Detect which cell encompasses the target text, then output its (X, Y) center coordinate. 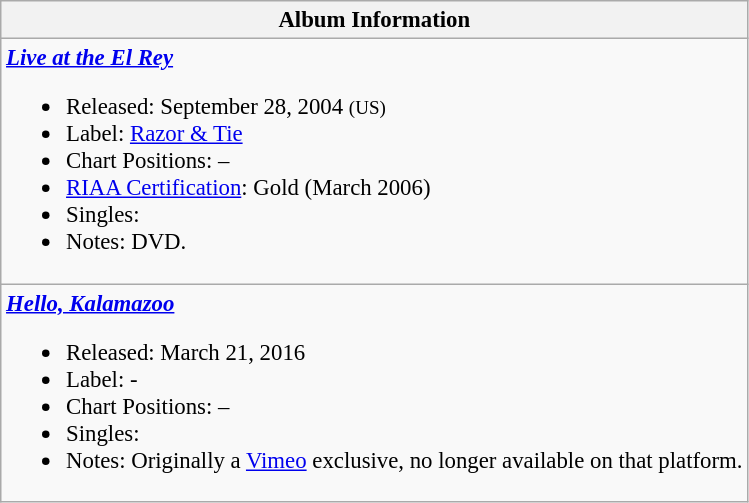
Live at the El ReyReleased: September 28, 2004 (US)Label: Razor & TieChart Positions: –RIAA Certification: Gold (March 2006)Singles:Notes: DVD. (374, 162)
Hello, KalamazooReleased: March 21, 2016Label: -Chart Positions: –Singles:Notes: Originally a Vimeo exclusive, no longer available on that platform. (374, 393)
Album Information (374, 20)
